Detect which cell encompasses the target text, then output its (x, y) center coordinate. 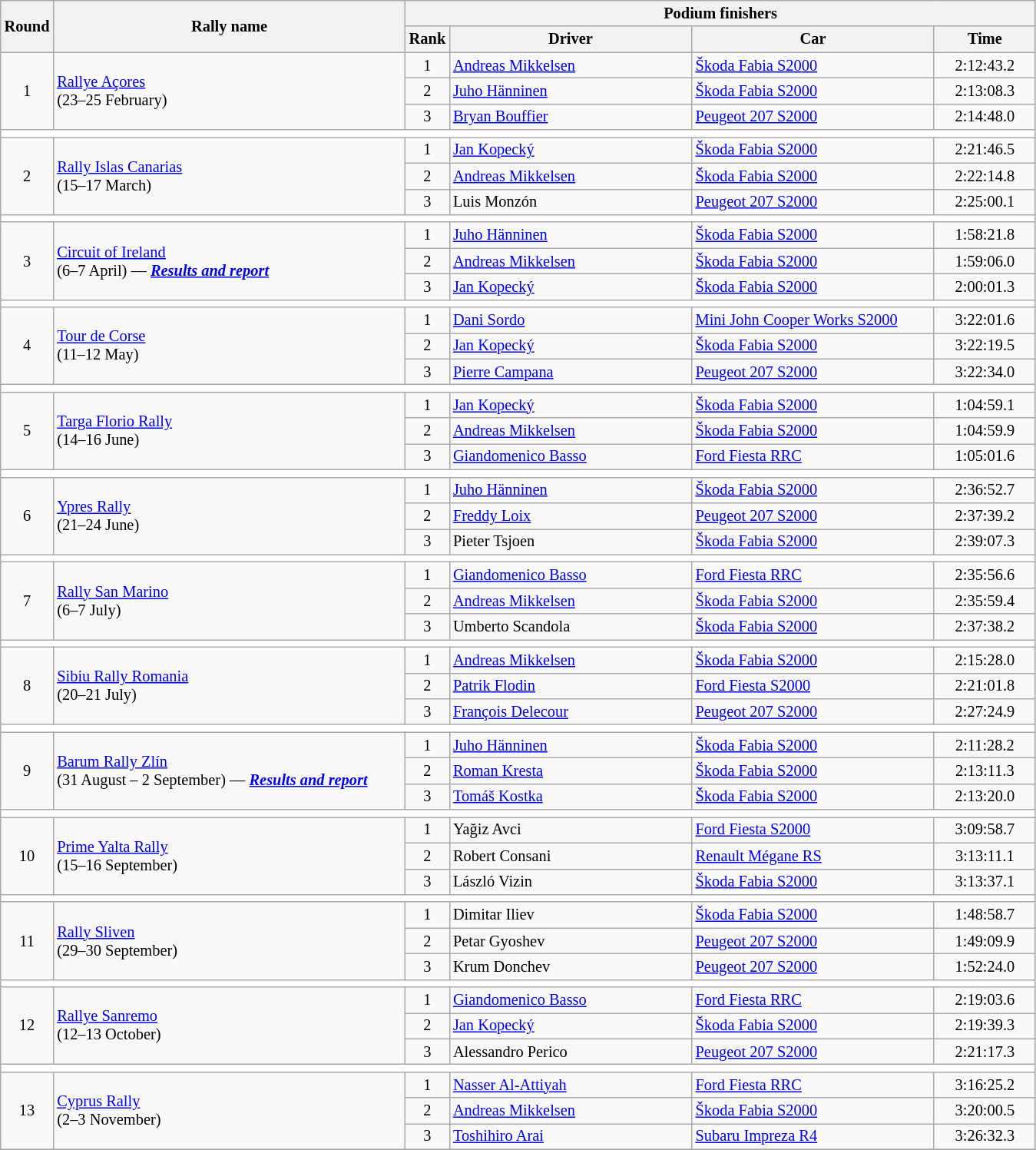
Tomáš Kostka (571, 797)
3:16:25.2 (985, 1085)
2:25:00.1 (985, 202)
Car (813, 39)
3:22:19.5 (985, 346)
9 (28, 771)
8 (28, 685)
Rally name (229, 26)
Time (985, 39)
2:13:08.3 (985, 91)
Ypres Rally(21–24 June) (229, 516)
François Delecour (571, 711)
3:26:32.3 (985, 1136)
Alessandro Perico (571, 1052)
2:27:24.9 (985, 711)
2:00:01.3 (985, 287)
2:15:28.0 (985, 660)
Roman Kresta (571, 771)
Circuit of Ireland(6–7 April) — Results and report (229, 261)
2:37:38.2 (985, 627)
3:20:00.5 (985, 1111)
Dimitar Iliev (571, 915)
1:52:24.0 (985, 966)
2:19:03.6 (985, 1000)
Barum Rally Zlín(31 August – 2 September) — Results and report (229, 771)
Driver (571, 39)
Tour de Corse(11–12 May) (229, 346)
1:49:09.9 (985, 941)
1:48:58.7 (985, 915)
1:59:06.0 (985, 261)
3:09:58.7 (985, 830)
Mini John Cooper Works S2000 (813, 320)
2:36:52.7 (985, 490)
Patrik Flodin (571, 686)
László Vizin (571, 882)
Petar Gyoshev (571, 941)
Targa Florio Rally(14–16 June) (229, 430)
12 (28, 1026)
1:05:01.6 (985, 456)
Podium finishers (720, 13)
Rally Islas Canarias(15–17 March) (229, 175)
Pierre Campana (571, 372)
10 (28, 856)
1:58:21.8 (985, 235)
3:22:34.0 (985, 372)
Rally Sliven(29–30 September) (229, 940)
Prime Yalta Rally(15–16 September) (229, 856)
6 (28, 516)
5 (28, 430)
2:21:17.3 (985, 1052)
2:14:48.0 (985, 117)
Robert Consani (571, 856)
Yağiz Avci (571, 830)
Rallye Açores(23–25 February) (229, 91)
2:37:39.2 (985, 515)
3:13:11.1 (985, 856)
Sibiu Rally Romania(20–21 July) (229, 685)
2:21:01.8 (985, 686)
2:12:43.2 (985, 65)
1:04:59.1 (985, 405)
Krum Donchev (571, 966)
2:13:20.0 (985, 797)
2:35:59.4 (985, 601)
Subaru Impreza R4 (813, 1136)
2:35:56.6 (985, 575)
Freddy Loix (571, 515)
Rally San Marino(6–7 July) (229, 601)
Round (28, 26)
Toshihiro Arai (571, 1136)
Pieter Tsjoen (571, 542)
Dani Sordo (571, 320)
2:13:11.3 (985, 771)
2:22:14.8 (985, 176)
Renault Mégane RS (813, 856)
Luis Monzón (571, 202)
11 (28, 940)
2:19:39.3 (985, 1026)
7 (28, 601)
Nasser Al-Attiyah (571, 1085)
2:21:46.5 (985, 150)
2:11:28.2 (985, 745)
13 (28, 1111)
Cyprus Rally(2–3 November) (229, 1111)
Rallye Sanremo(12–13 October) (229, 1026)
3:13:37.1 (985, 882)
1:04:59.9 (985, 431)
2:39:07.3 (985, 542)
Rank (427, 39)
Bryan Bouffier (571, 117)
4 (28, 346)
3:22:01.6 (985, 320)
Umberto Scandola (571, 627)
